Find where the given text appears and provide that cell's center as [x, y] coordinate. 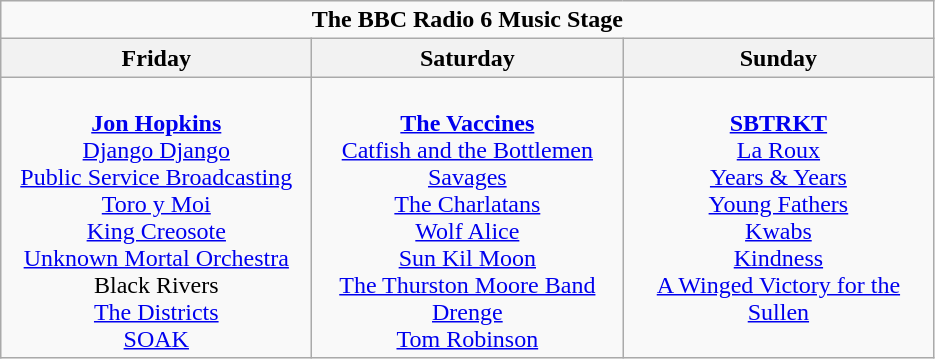
Sunday [778, 58]
SBTRKT La Roux Years & Years Young Fathers Kwabs Kindness A Winged Victory for the Sullen [778, 218]
The BBC Radio 6 Music Stage [468, 20]
Saturday [468, 58]
The Vaccines Catfish and the Bottlemen Savages The Charlatans Wolf Alice Sun Kil Moon The Thurston Moore Band Drenge Tom Robinson [468, 218]
Jon Hopkins Django Django Public Service Broadcasting Toro y Moi King Creosote Unknown Mortal Orchestra Black Rivers The Districts SOAK [156, 218]
Friday [156, 58]
